From the cell containing the given text, extract its center point as [X, Y] coordinate. 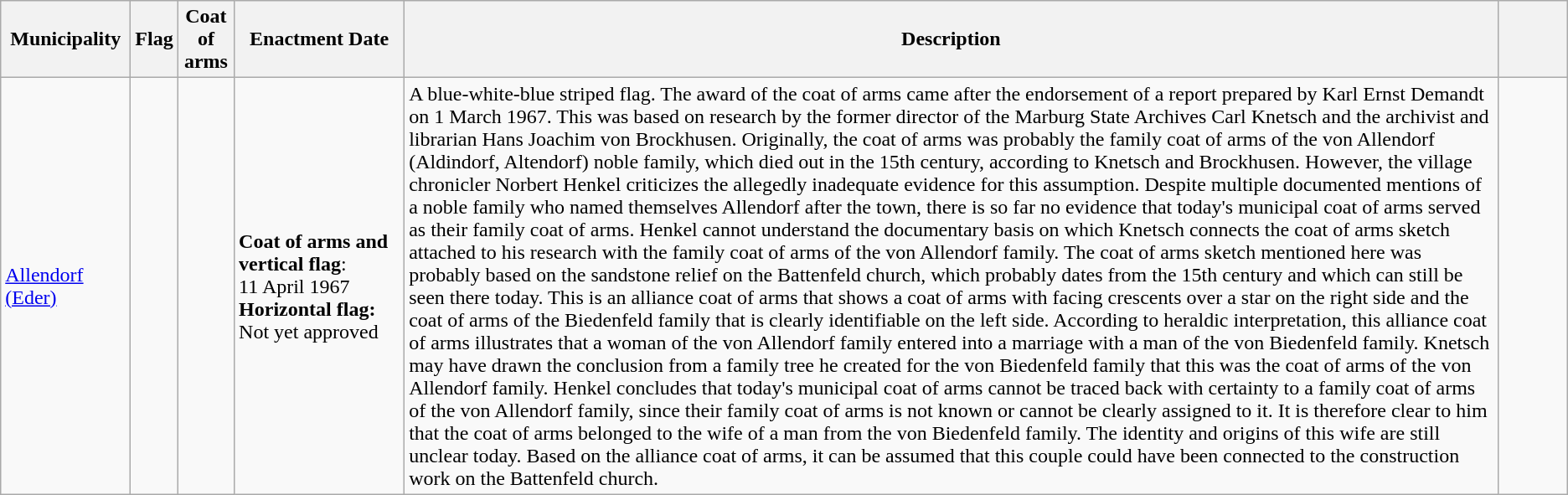
Coat of arms and vertical flag:11 April 1967Horizontal flag:Not yet approved [320, 286]
Flag [154, 39]
Municipality [65, 39]
Allendorf (Eder) [65, 286]
Coat of arms [206, 39]
Enactment Date [320, 39]
Description [952, 39]
